Search for the cell housing the specified text and yield its [X, Y] center coordinate. 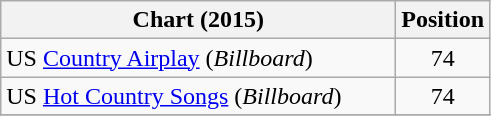
Chart (2015) [198, 20]
US Hot Country Songs (Billboard) [198, 96]
US Country Airplay (Billboard) [198, 58]
Position [443, 20]
